Detect which cell encompasses the target text, then output its [X, Y] center coordinate. 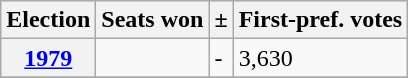
Seats won [152, 20]
First-pref. votes [320, 20]
1979 [48, 58]
Election [48, 20]
3,630 [320, 58]
± [221, 20]
- [221, 58]
